Detect which cell encompasses the target text, then output its (x, y) center coordinate. 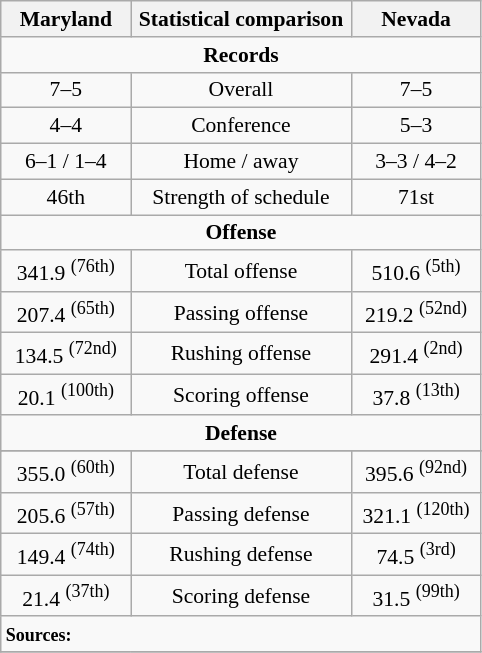
Offense (241, 233)
Rushing offense (241, 354)
Home / away (241, 162)
3–3 / 4–2 (416, 162)
Rushing defense (241, 554)
Conference (241, 126)
510.6 (5th) (416, 272)
46th (66, 197)
134.5 (72nd) (66, 354)
Total offense (241, 272)
Scoring defense (241, 596)
149.4 (74th) (66, 554)
Strength of schedule (241, 197)
6–1 / 1–4 (66, 162)
71st (416, 197)
Defense (241, 434)
341.9 (76th) (66, 272)
37.8 (13th) (416, 394)
219.2 (52nd) (416, 312)
395.6 (92nd) (416, 472)
Statistical comparison (241, 19)
207.4 (65th) (66, 312)
31.5 (99th) (416, 596)
Passing offense (241, 312)
Maryland (66, 19)
5–3 (416, 126)
355.0 (60th) (66, 472)
205.6 (57th) (66, 514)
Records (241, 55)
20.1 (100th) (66, 394)
Total defense (241, 472)
Passing defense (241, 514)
Sources: (241, 635)
21.4 (37th) (66, 596)
Scoring offense (241, 394)
291.4 (2nd) (416, 354)
Nevada (416, 19)
74.5 (3rd) (416, 554)
4–4 (66, 126)
Overall (241, 90)
321.1 (120th) (416, 514)
